Pinpoint the cell where the given text exists, returning its (X, Y) midpoint coordinate. 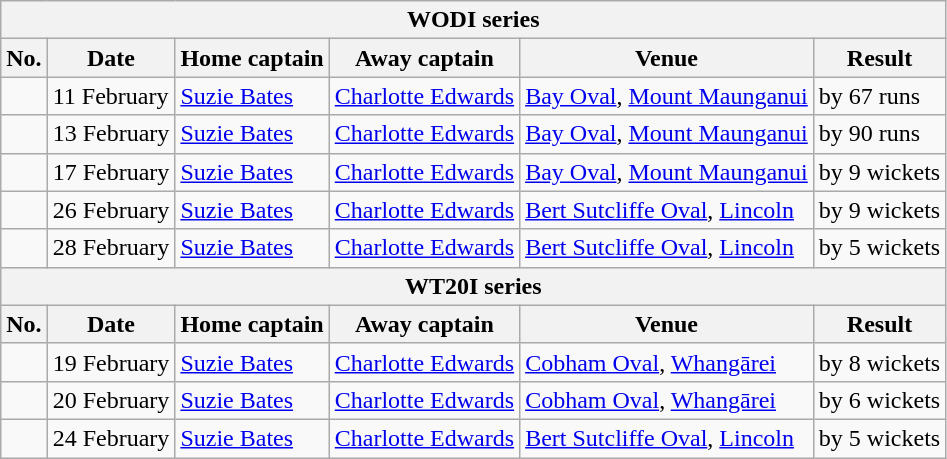
WODI series (474, 20)
by 90 runs (879, 134)
26 February (111, 210)
28 February (111, 248)
WT20I series (474, 286)
17 February (111, 172)
19 February (111, 362)
by 6 wickets (879, 400)
by 67 runs (879, 96)
by 8 wickets (879, 362)
20 February (111, 400)
11 February (111, 96)
13 February (111, 134)
24 February (111, 438)
